Extract the (X, Y) coordinate from the center of the cell holding the provided text.  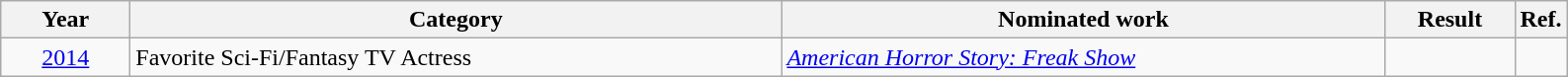
Result (1450, 20)
Category (456, 20)
Favorite Sci-Fi/Fantasy TV Actress (456, 57)
American Horror Story: Freak Show (1083, 57)
2014 (65, 57)
Ref. (1541, 20)
Nominated work (1083, 20)
Year (65, 20)
